Return (x, y) of the center of cell containing provided text 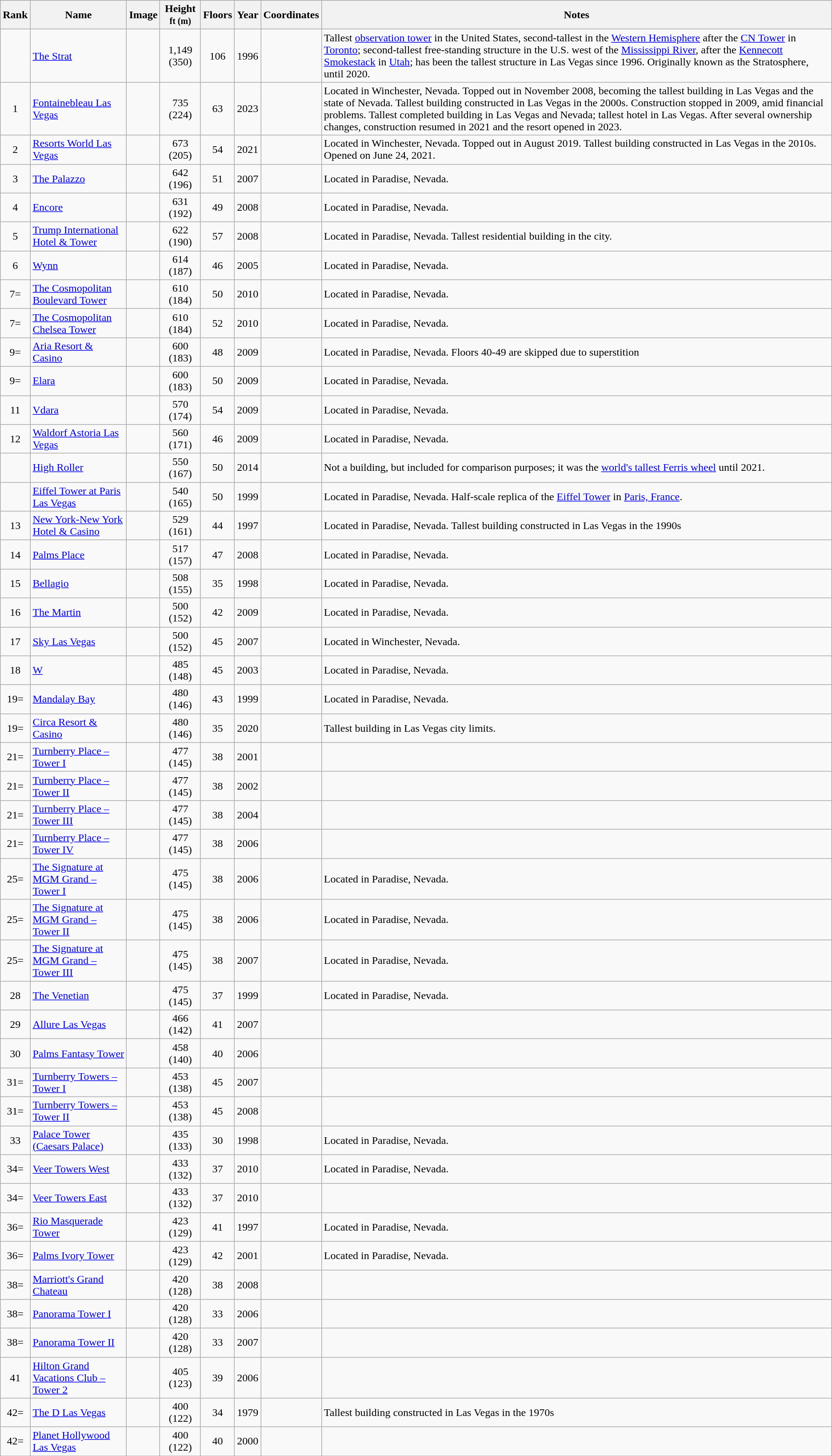
1 (15, 108)
550 (167) (180, 468)
49 (217, 207)
622 (190) (180, 237)
Eiffel Tower at Paris Las Vegas (78, 497)
2 (15, 149)
485 (148) (180, 670)
11 (15, 410)
The Strat (78, 56)
Palms Place (78, 555)
Turnberry Place – Tower IV (78, 844)
The Venetian (78, 996)
The Palazzo (78, 179)
Wynn (78, 265)
2005 (248, 265)
63 (217, 108)
Elara (78, 381)
Heightft (m) (180, 15)
47 (217, 555)
6 (15, 265)
The Cosmopolitan Boulevard Tower (78, 294)
Bellagio (78, 583)
43 (217, 699)
Turnberry Towers – Tower I (78, 1082)
Resorts World Las Vegas (78, 149)
2004 (248, 814)
508 (155) (180, 583)
Turnberry Place – Tower III (78, 814)
The Cosmopolitan Chelsea Tower (78, 323)
4 (15, 207)
631 (192) (180, 207)
540 (165) (180, 497)
34 (217, 1413)
Planet Hollywood Las Vegas (78, 1441)
Encore (78, 207)
106 (217, 56)
466 (142) (180, 1024)
57 (217, 237)
Notes (576, 15)
Located in Paradise, Nevada. Tallest building constructed in Las Vegas in the 1990s (576, 525)
Located in Winchester, Nevada. Topped out in August 2019. Tallest building constructed in Las Vegas in the 2010s. Opened on June 24, 2021. (576, 149)
W (78, 670)
The D Las Vegas (78, 1413)
52 (217, 323)
14 (15, 555)
Veer Towers East (78, 1198)
1,149 (350) (180, 56)
1979 (248, 1413)
Located in Paradise, Nevada. Tallest residential building in the city. (576, 237)
2023 (248, 108)
29 (15, 1024)
Name (78, 15)
51 (217, 179)
614 (187) (180, 265)
Trump International Hotel & Tower (78, 237)
Tallest building in Las Vegas city limits. (576, 728)
12 (15, 439)
2000 (248, 1441)
Veer Towers West (78, 1169)
Waldorf Astoria Las Vegas (78, 439)
673 (205) (180, 149)
The Martin (78, 613)
2014 (248, 468)
Tallest building constructed in Las Vegas in the 1970s (576, 1413)
3 (15, 179)
Hilton Grand Vacations Club – Tower 2 (78, 1377)
17 (15, 641)
44 (217, 525)
2003 (248, 670)
Turnberry Place – Tower I (78, 757)
28 (15, 996)
570 (174) (180, 410)
2002 (248, 786)
735 (224) (180, 108)
The Signature at MGM Grand – Tower II (78, 920)
458 (140) (180, 1054)
517 (157) (180, 555)
560 (171) (180, 439)
Coordinates (291, 15)
18 (15, 670)
Rio Masquerade Tower (78, 1227)
Turnberry Place – Tower II (78, 786)
1996 (248, 56)
Allure Las Vegas (78, 1024)
Palms Ivory Tower (78, 1255)
2021 (248, 149)
Rank (15, 15)
Year (248, 15)
405 (123) (180, 1377)
Located in Paradise, Nevada. Half-scale replica of the Eiffel Tower in Paris, France. (576, 497)
39 (217, 1377)
48 (217, 352)
Panorama Tower I (78, 1313)
13 (15, 525)
Sky Las Vegas (78, 641)
Not a building, but included for comparison purposes; it was the world's tallest Ferris wheel until 2021. (576, 468)
The Signature at MGM Grand – Tower III (78, 961)
Fontainebleau Las Vegas (78, 108)
Floors (217, 15)
Marriott's Grand Chateau (78, 1285)
Located in Winchester, Nevada. (576, 641)
High Roller (78, 468)
Turnberry Towers – Tower II (78, 1111)
15 (15, 583)
Image (143, 15)
Mandalay Bay (78, 699)
Vdara (78, 410)
Palace Tower (Caesars Palace) (78, 1140)
Panorama Tower II (78, 1343)
Palms Fantasy Tower (78, 1054)
5 (15, 237)
Located in Paradise, Nevada. Floors 40-49 are skipped due to superstition (576, 352)
2020 (248, 728)
529 (161) (180, 525)
New York-New York Hotel & Casino (78, 525)
642 (196) (180, 179)
The Signature at MGM Grand – Tower I (78, 878)
16 (15, 613)
Circa Resort & Casino (78, 728)
435 (133) (180, 1140)
Aria Resort & Casino (78, 352)
